For the text-containing cell, return its midpoint in [x, y] coordinate format. 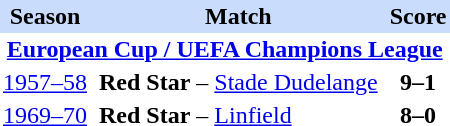
Red Star – Stade Dudelange [238, 82]
Score [418, 16]
9–1 [418, 82]
Season [45, 16]
Match [238, 16]
1957–58 [45, 82]
European Cup / UEFA Champions League [225, 50]
